Extract the [X, Y] coordinate from the center of the cell holding the provided text.  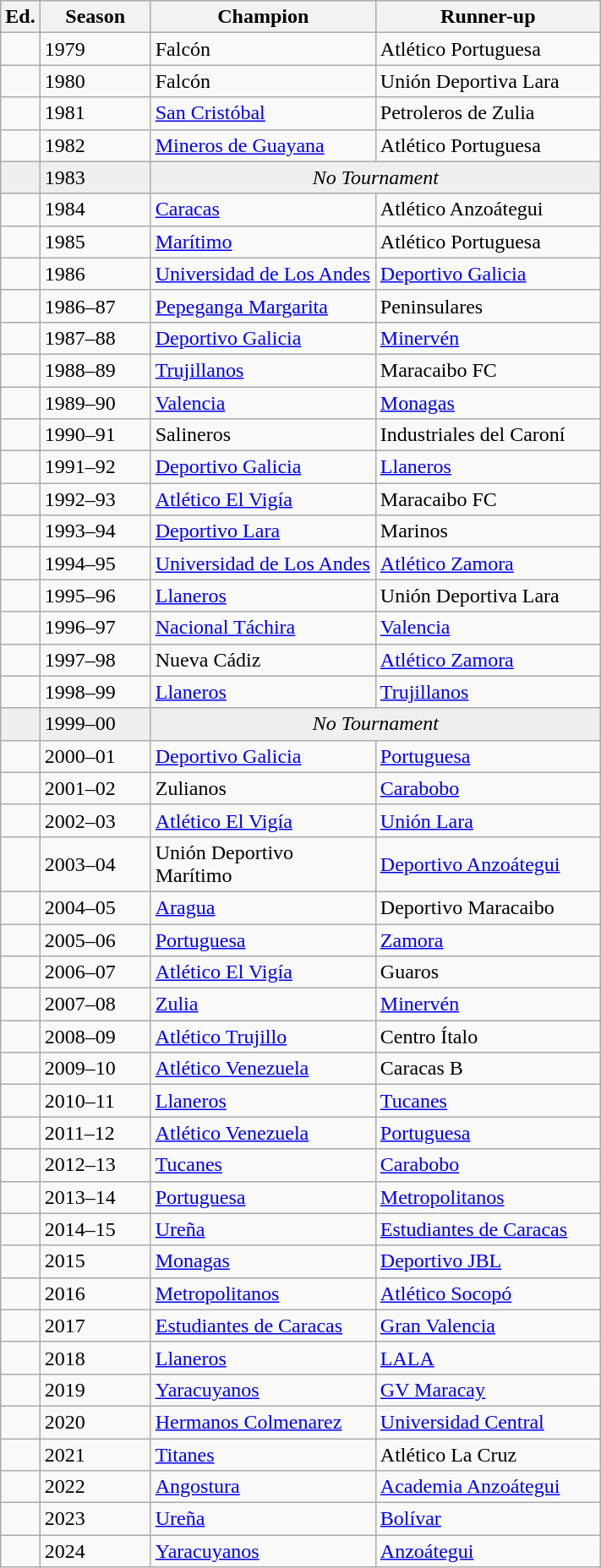
Deportivo Lara [263, 531]
2022 [95, 1487]
2019 [95, 1390]
2006–07 [95, 972]
Atlético Anzoátegui [488, 210]
1995–96 [95, 596]
2002–03 [95, 820]
Ed. [20, 17]
Mineros de Guayana [263, 145]
2004–05 [95, 907]
2013–14 [95, 1197]
2014–15 [95, 1229]
1985 [95, 242]
Zulianos [263, 788]
1990–91 [95, 435]
1979 [95, 49]
Atlético Trujillo [263, 1037]
Deportivo Anzoátegui [488, 863]
1982 [95, 145]
1988–89 [95, 370]
Deportivo JBL [488, 1261]
Salineros [263, 435]
Season [95, 17]
Zamora [488, 940]
Academia Anzoátegui [488, 1487]
Nueva Cádiz [263, 660]
1998–99 [95, 692]
2016 [95, 1293]
2010–11 [95, 1101]
2003–04 [95, 863]
Anzoátegui [488, 1551]
2008–09 [95, 1037]
1996–97 [95, 628]
1989–90 [95, 403]
2001–02 [95, 788]
2000–01 [95, 756]
LALA [488, 1358]
1991–92 [95, 467]
Zulia [263, 1004]
2021 [95, 1454]
1997–98 [95, 660]
1987–88 [95, 338]
2017 [95, 1326]
Marinos [488, 531]
2011–12 [95, 1133]
1993–94 [95, 531]
Peninsulares [488, 306]
Centro Ítalo [488, 1037]
Angostura [263, 1487]
1984 [95, 210]
2015 [95, 1261]
Caracas [263, 210]
Petroleros de Zulia [488, 113]
2007–08 [95, 1004]
2023 [95, 1519]
1981 [95, 113]
Deportivo Maracaibo [488, 907]
Bolívar [488, 1519]
2005–06 [95, 940]
Atlético Socopó [488, 1293]
2024 [95, 1551]
Pepeganga Margarita [263, 306]
2009–10 [95, 1069]
Champion [263, 17]
Caracas B [488, 1069]
Industriales del Caroní [488, 435]
Unión Deportivo Marítimo [263, 863]
San Cristóbal [263, 113]
GV Maracay [488, 1390]
1992–93 [95, 499]
Unión Lara [488, 820]
1983 [95, 177]
Gran Valencia [488, 1326]
1986 [95, 274]
Runner-up [488, 17]
1980 [95, 81]
1986–87 [95, 306]
Nacional Táchira [263, 628]
Guaros [488, 972]
Universidad Central [488, 1422]
Titanes [263, 1454]
2018 [95, 1358]
Hermanos Colmenarez [263, 1422]
Atlético La Cruz [488, 1454]
Aragua [263, 907]
1994–95 [95, 563]
1999–00 [95, 724]
Marítimo [263, 242]
2020 [95, 1422]
2012–13 [95, 1165]
